Capture the cell that displays the provided text and extract its (X, Y) central coordinate. 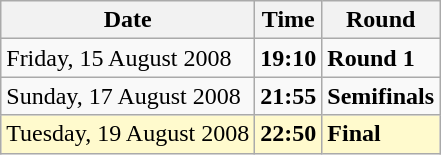
Sunday, 17 August 2008 (128, 96)
Round (381, 20)
Tuesday, 19 August 2008 (128, 134)
Time (288, 20)
22:50 (288, 134)
Friday, 15 August 2008 (128, 58)
19:10 (288, 58)
Date (128, 20)
Semifinals (381, 96)
Round 1 (381, 58)
Final (381, 134)
21:55 (288, 96)
